Pinpoint the cell where the given text exists, returning its [x, y] midpoint coordinate. 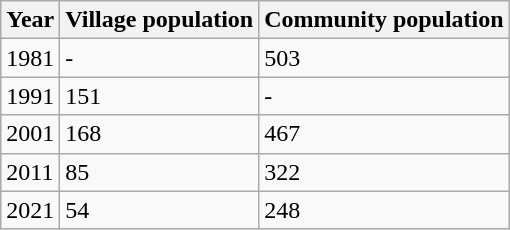
151 [160, 96]
2011 [30, 172]
85 [160, 172]
1991 [30, 96]
54 [160, 210]
322 [384, 172]
1981 [30, 58]
Community population [384, 20]
248 [384, 210]
2021 [30, 210]
Village population [160, 20]
503 [384, 58]
467 [384, 134]
2001 [30, 134]
168 [160, 134]
Year [30, 20]
